Provide the (X, Y) coordinate of the cell's center where the given text is located.  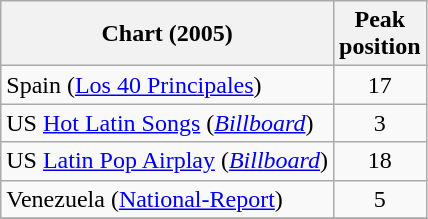
3 (380, 123)
US Latin Pop Airplay (Billboard) (168, 161)
5 (380, 199)
18 (380, 161)
US Hot Latin Songs (Billboard) (168, 123)
17 (380, 85)
Spain (Los 40 Principales) (168, 85)
Peakposition (380, 34)
Venezuela (National-Report) (168, 199)
Chart (2005) (168, 34)
